Detect which cell encompasses the target text, then output its [X, Y] center coordinate. 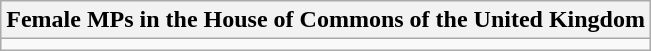
Female MPs in the House of Commons of the United Kingdom [326, 20]
